Identify which cell holds the provided text, then report its [x, y] central coordinate. 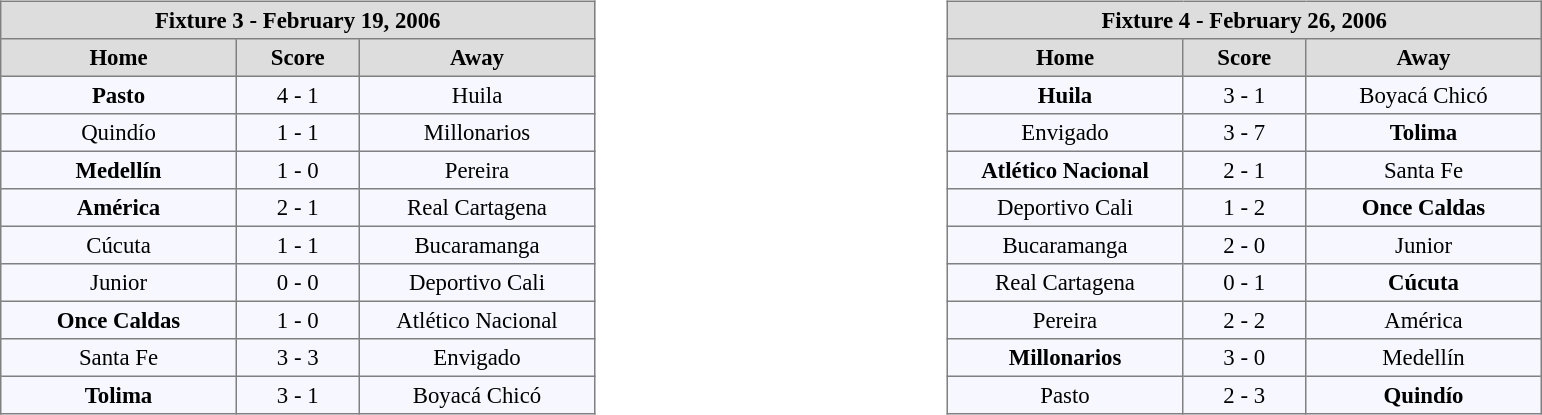
1 - 2 [1244, 208]
3 - 7 [1244, 133]
2 - 0 [1244, 245]
2 - 2 [1244, 320]
3 - 0 [1244, 358]
0 - 0 [298, 283]
0 - 1 [1244, 283]
Fixture 3 - February 19, 2006 [298, 20]
Fixture 4 - February 26, 2006 [1244, 20]
2 - 3 [1244, 395]
4 - 1 [298, 95]
3 - 3 [298, 358]
